Pinpoint the cell where the given text exists, returning its (X, Y) midpoint coordinate. 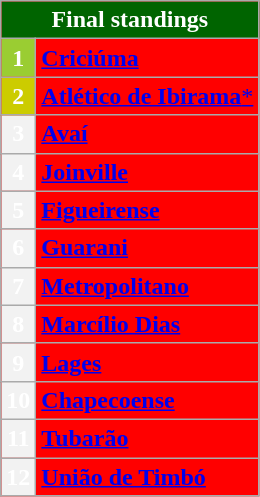
3 (18, 134)
1 (18, 58)
2 (18, 96)
Guarani (148, 248)
Avaí (148, 134)
8 (18, 324)
7 (18, 286)
Final standings (130, 20)
9 (18, 362)
Lages (148, 362)
11 (18, 438)
Atlético de Ibirama* (148, 96)
Marcílio Dias (148, 324)
6 (18, 248)
Chapecoense (148, 400)
Figueirense (148, 210)
12 (18, 477)
Joinville (148, 172)
Criciúma (148, 58)
Tubarão (148, 438)
5 (18, 210)
Metropolitano (148, 286)
10 (18, 400)
União de Timbó (148, 477)
4 (18, 172)
